Scan for the cell matching the given text and deliver its [X, Y] coordinate at center. 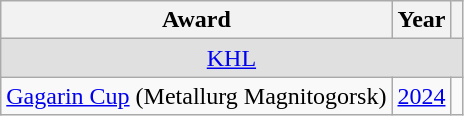
2024 [422, 96]
KHL [232, 58]
Year [422, 20]
Gagarin Cup (Metallurg Magnitogorsk) [196, 96]
Award [196, 20]
